Find where the given text appears and provide that cell's center as (x, y) coordinate. 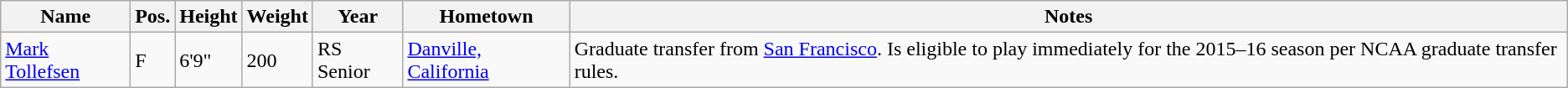
RS Senior (357, 60)
Notes (1069, 17)
F (152, 60)
200 (277, 60)
Year (357, 17)
Danville, California (486, 60)
Height (209, 17)
6'9" (209, 60)
Pos. (152, 17)
Mark Tollefsen (65, 60)
Graduate transfer from San Francisco. Is eligible to play immediately for the 2015–16 season per NCAA graduate transfer rules. (1069, 60)
Weight (277, 17)
Name (65, 17)
Hometown (486, 17)
